Locate the cell with the specified text and output its (x, y) center coordinate. 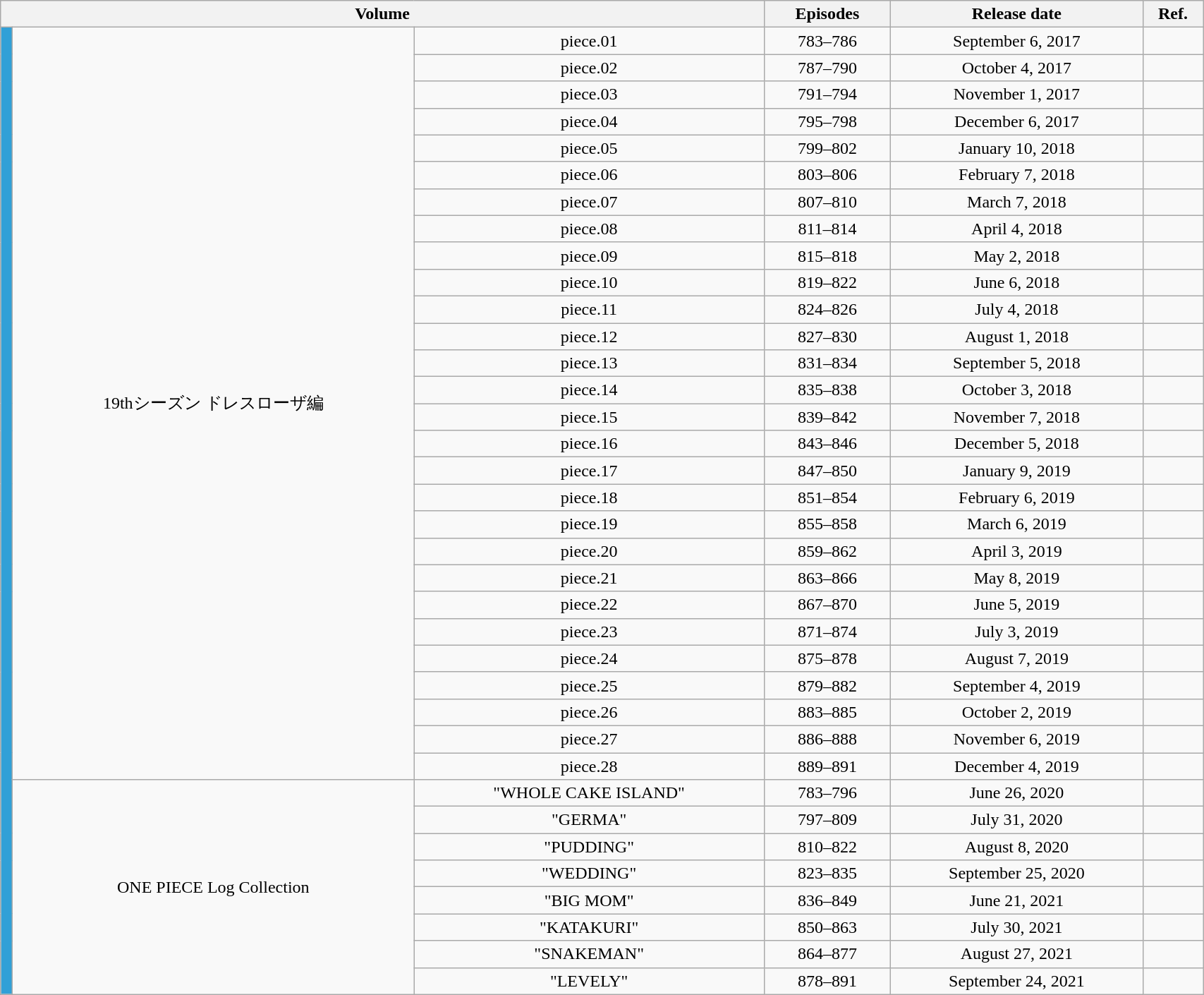
December 4, 2019 (1016, 766)
December 5, 2018 (1016, 444)
piece.10 (590, 282)
791–794 (828, 95)
July 31, 2020 (1016, 820)
807–810 (828, 202)
Release date (1016, 14)
piece.14 (590, 390)
piece.28 (590, 766)
piece.23 (590, 632)
November 1, 2017 (1016, 95)
871–874 (828, 632)
September 5, 2018 (1016, 363)
December 6, 2017 (1016, 121)
piece.25 (590, 685)
824–826 (828, 309)
May 2, 2018 (1016, 255)
piece.24 (590, 658)
864–877 (828, 954)
ONE PIECE Log Collection (213, 887)
July 30, 2021 (1016, 927)
piece.07 (590, 202)
851–854 (828, 497)
787–790 (828, 68)
"PUDDING" (590, 847)
889–891 (828, 766)
May 8, 2019 (1016, 578)
April 4, 2018 (1016, 229)
March 7, 2018 (1016, 202)
June 5, 2019 (1016, 605)
Ref. (1172, 14)
August 27, 2021 (1016, 954)
January 10, 2018 (1016, 148)
August 7, 2019 (1016, 658)
879–882 (828, 685)
"LEVELY" (590, 981)
June 26, 2020 (1016, 793)
March 6, 2019 (1016, 524)
823–835 (828, 874)
815–818 (828, 255)
819–822 (828, 282)
811–814 (828, 229)
783–786 (828, 41)
piece.05 (590, 148)
piece.12 (590, 337)
September 24, 2021 (1016, 981)
piece.08 (590, 229)
September 4, 2019 (1016, 685)
piece.04 (590, 121)
November 6, 2019 (1016, 739)
863–866 (828, 578)
"KATAKURI" (590, 927)
July 3, 2019 (1016, 632)
"GERMA" (590, 820)
piece.02 (590, 68)
827–830 (828, 337)
piece.06 (590, 175)
piece.03 (590, 95)
piece.16 (590, 444)
August 1, 2018 (1016, 337)
piece.21 (590, 578)
850–863 (828, 927)
783–796 (828, 793)
September 25, 2020 (1016, 874)
795–798 (828, 121)
"SNAKEMAN" (590, 954)
847–850 (828, 471)
October 2, 2019 (1016, 712)
810–822 (828, 847)
886–888 (828, 739)
September 6, 2017 (1016, 41)
855–858 (828, 524)
piece.20 (590, 551)
piece.11 (590, 309)
19thシーズン ドレスローザ編 (213, 404)
836–849 (828, 900)
June 21, 2021 (1016, 900)
June 6, 2018 (1016, 282)
November 7, 2018 (1016, 417)
February 7, 2018 (1016, 175)
piece.13 (590, 363)
859–862 (828, 551)
piece.15 (590, 417)
831–834 (828, 363)
839–842 (828, 417)
piece.18 (590, 497)
February 6, 2019 (1016, 497)
"BIG MOM" (590, 900)
Episodes (828, 14)
"WEDDING" (590, 874)
875–878 (828, 658)
piece.19 (590, 524)
"WHOLE CAKE ISLAND" (590, 793)
October 4, 2017 (1016, 68)
878–891 (828, 981)
piece.01 (590, 41)
August 8, 2020 (1016, 847)
piece.09 (590, 255)
piece.26 (590, 712)
July 4, 2018 (1016, 309)
883–885 (828, 712)
piece.17 (590, 471)
867–870 (828, 605)
835–838 (828, 390)
843–846 (828, 444)
April 3, 2019 (1016, 551)
January 9, 2019 (1016, 471)
piece.22 (590, 605)
October 3, 2018 (1016, 390)
Volume (382, 14)
803–806 (828, 175)
piece.27 (590, 739)
799–802 (828, 148)
797–809 (828, 820)
